Return the [x, y] coordinate for the center point of the cell that contains the specified text.  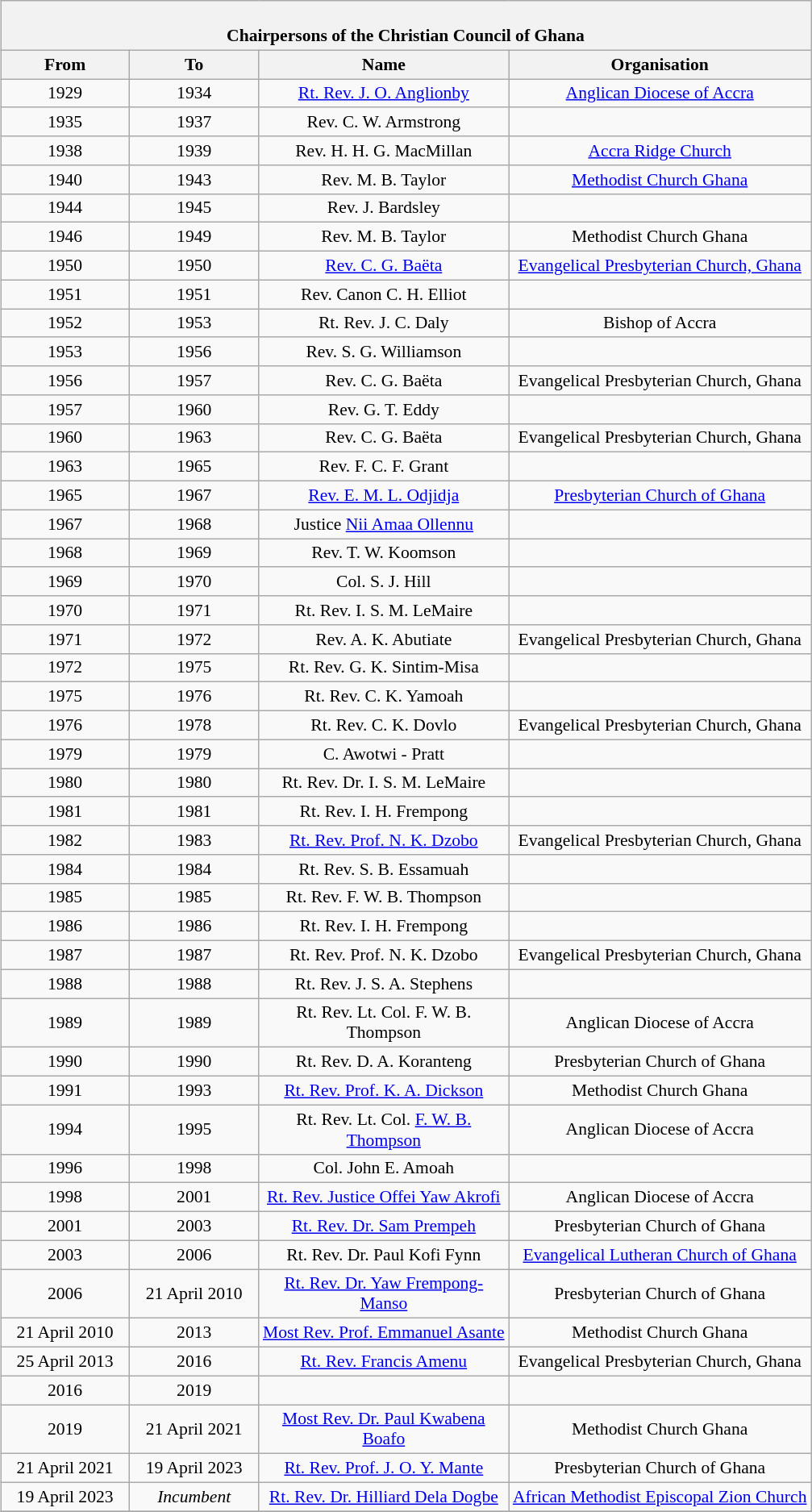
1994 [65, 1129]
Rt. Rev. Dr. Hilliard Dela Dogbe [384, 1497]
Incumbent [194, 1497]
C. Awotwi - Pratt [384, 754]
Rt. Rev. Francis Amenu [384, 1362]
Rt. Rev. S. B. Essamuah [384, 869]
Name [384, 65]
Justice Nii Amaa Ollennu [384, 524]
Rev. Canon C. H. Elliot [384, 294]
Most Rev. Prof. Emmanuel Asante [384, 1333]
Rt. Rev. Dr. Yaw Frempong-Manso [384, 1293]
1993 [194, 1091]
Col. S. J. Hill [384, 582]
Rev. A. K. Abutiate [384, 639]
1952 [65, 323]
Rt. Rev. C. K. Yamoah [384, 697]
1995 [194, 1129]
2013 [194, 1333]
1938 [65, 151]
1982 [65, 840]
Rev. H. H. G. MacMillan [384, 151]
1983 [194, 840]
Rt. Rev. Dr. Paul Kofi Fynn [384, 1255]
Most Rev. Dr. Paul Kwabena Boafo [384, 1429]
Rt. Rev. G. K. Sintim-Misa [384, 668]
Rt. Rev. J. O. Anglionby [384, 94]
1996 [65, 1168]
Accra Ridge Church [660, 151]
25 April 2013 [65, 1362]
Rev. S. G. Williamson [384, 352]
Rt. Rev. Justice Offei Yaw Akrofi [384, 1198]
1940 [65, 180]
Bishop of Accra [660, 323]
1937 [194, 123]
Rev. E. M. L. Odjidja [384, 496]
Col. John E. Amoah [384, 1168]
Rev. T. W. Koomson [384, 553]
Rt. Rev. C. K. Dovlo [384, 726]
Rt. Rev. Prof. J. O. Y. Mante [384, 1468]
Rt. Rev. Dr. Sam Prempeh [384, 1227]
Organisation [660, 65]
From [65, 65]
Rev. J. Bardsley [384, 208]
Rev. G. T. Eddy [384, 410]
To [194, 65]
Rt. Rev. I. S. M. LeMaire [384, 610]
1949 [194, 237]
Rt. Rev. Prof. K. A. Dickson [384, 1091]
1991 [65, 1091]
1943 [194, 180]
1939 [194, 151]
1935 [65, 123]
Rev. F. C. F. Grant [384, 467]
Rt. Rev. F. W. B. Thompson [384, 898]
1934 [194, 94]
1945 [194, 208]
1929 [65, 94]
1946 [65, 237]
Rt. Rev. J. S. A. Stephens [384, 984]
Rt. Rev. Dr. I. S. M. LeMaire [384, 783]
Chairpersons of the Christian Council of Ghana [405, 26]
1944 [65, 208]
Rev. C. W. Armstrong [384, 123]
Evangelical Lutheran Church of Ghana [660, 1255]
Rt. Rev. J. C. Daly [384, 323]
African Methodist Episcopal Zion Church [660, 1497]
Rt. Rev. D. A. Koranteng [384, 1062]
1978 [194, 726]
